Return the (X, Y) coordinate for the center point of the cell that contains the specified text.  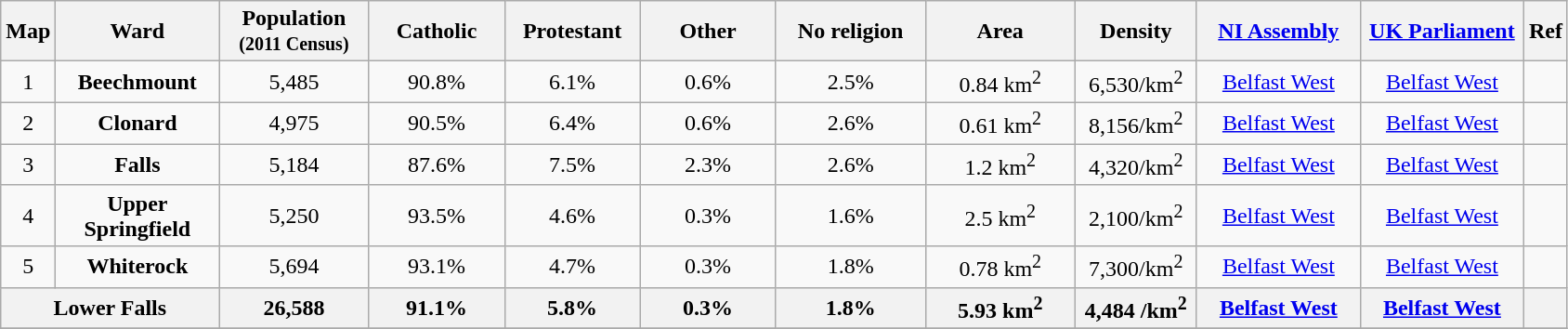
6,530/km2 (1135, 82)
Protestant (572, 32)
2.3% (708, 165)
5,184 (294, 165)
5.93 km2 (1000, 309)
Population (2011 Census) (294, 32)
4.7% (572, 268)
Map (28, 32)
Whiterock (137, 268)
6.4% (572, 123)
Lower Falls (110, 309)
5,694 (294, 268)
93.1% (437, 268)
Ward (137, 32)
4 (28, 216)
0.78 km2 (1000, 268)
Clonard (137, 123)
3 (28, 165)
8,156/km2 (1135, 123)
5,250 (294, 216)
0.84 km2 (1000, 82)
4.6% (572, 216)
93.5% (437, 216)
UK Parliament (1442, 32)
2 (28, 123)
No religion (851, 32)
2.5 km2 (1000, 216)
Falls (137, 165)
2.5% (851, 82)
0.61 km2 (1000, 123)
5.8% (572, 309)
1.6% (851, 216)
5 (28, 268)
Other (708, 32)
Density (1135, 32)
4,320/km2 (1135, 165)
90.5% (437, 123)
6.1% (572, 82)
87.6% (437, 165)
1 (28, 82)
4,484 /km2 (1135, 309)
7,300/km2 (1135, 268)
Area (1000, 32)
90.8% (437, 82)
Ref (1546, 32)
NI Assembly (1278, 32)
1.2 km2 (1000, 165)
4,975 (294, 123)
2,100/km2 (1135, 216)
91.1% (437, 309)
Upper Springfield (137, 216)
7.5% (572, 165)
26,588 (294, 309)
5,485 (294, 82)
Catholic (437, 32)
Beechmount (137, 82)
